From the cell containing the given text, extract its center point as (X, Y) coordinate. 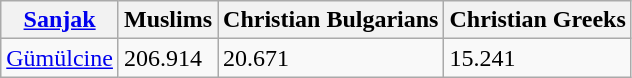
206.914 (168, 58)
Muslims (168, 20)
Gümülcine (60, 58)
Christian Bulgarians (331, 20)
15.241 (538, 58)
Christian Greeks (538, 20)
20.671 (331, 58)
Sanjak (60, 20)
